Identify which cell holds the provided text, then report its (X, Y) central coordinate. 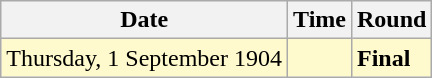
Round (391, 20)
Thursday, 1 September 1904 (144, 58)
Date (144, 20)
Final (391, 58)
Time (320, 20)
